Find where the given text appears and provide that cell's center as [X, Y] coordinate. 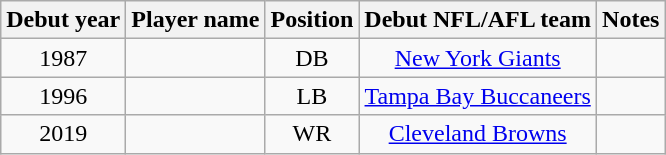
New York Giants [478, 58]
2019 [64, 134]
Debut NFL/AFL team [478, 20]
DB [312, 58]
Debut year [64, 20]
Position [312, 20]
Tampa Bay Buccaneers [478, 96]
1987 [64, 58]
1996 [64, 96]
Player name [196, 20]
WR [312, 134]
Cleveland Browns [478, 134]
LB [312, 96]
Notes [631, 20]
